Locate the cell with the specified text and output its [X, Y] center coordinate. 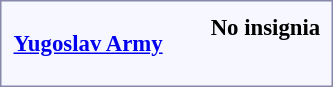
No insignia [266, 27]
Yugoslav Army [88, 44]
